For the text-containing cell, return its midpoint in (x, y) coordinate format. 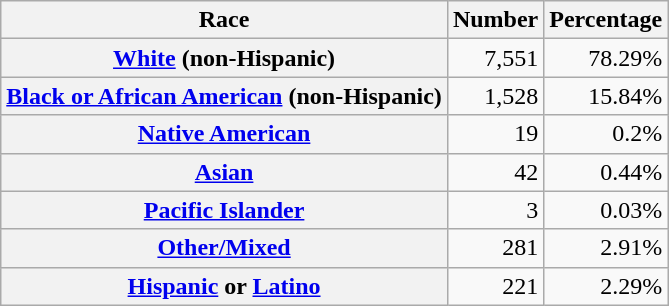
15.84% (606, 96)
78.29% (606, 58)
Asian (224, 172)
Number (495, 20)
1,528 (495, 96)
Black or African American (non-Hispanic) (224, 96)
281 (495, 248)
White (non-Hispanic) (224, 58)
Pacific Islander (224, 210)
Hispanic or Latino (224, 286)
3 (495, 210)
7,551 (495, 58)
Native American (224, 134)
Other/Mixed (224, 248)
2.29% (606, 286)
Percentage (606, 20)
221 (495, 286)
42 (495, 172)
2.91% (606, 248)
0.03% (606, 210)
Race (224, 20)
0.2% (606, 134)
19 (495, 134)
0.44% (606, 172)
